Find where the given text appears and provide that cell's center as (x, y) coordinate. 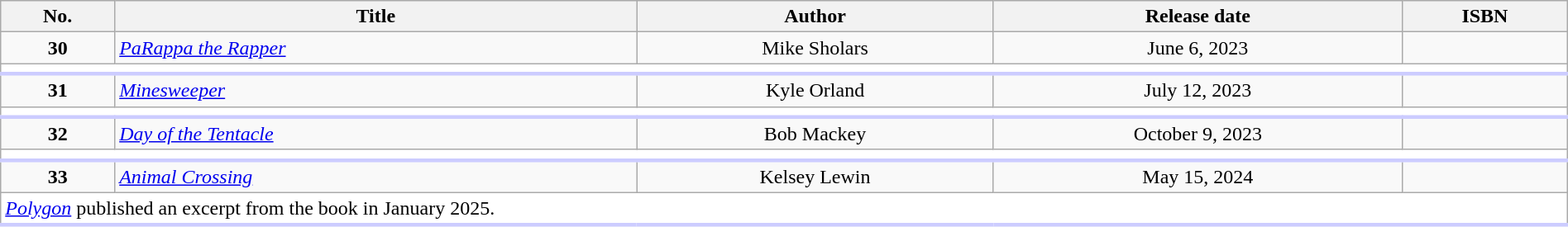
Title (375, 17)
Bob Mackey (815, 134)
May 15, 2024 (1198, 177)
33 (58, 177)
Kelsey Lewin (815, 177)
Animal Crossing (375, 177)
30 (58, 48)
October 9, 2023 (1198, 134)
PaRappa the Rapper (375, 48)
Release date (1198, 17)
Day of the Tentacle (375, 134)
June 6, 2023 (1198, 48)
No. (58, 17)
July 12, 2023 (1198, 90)
31 (58, 90)
Polygon published an excerpt from the book in January 2025. (784, 209)
Kyle Orland (815, 90)
Mike Sholars (815, 48)
32 (58, 134)
Minesweeper (375, 90)
ISBN (1485, 17)
Author (815, 17)
